Return (X, Y) of the center of cell containing provided text 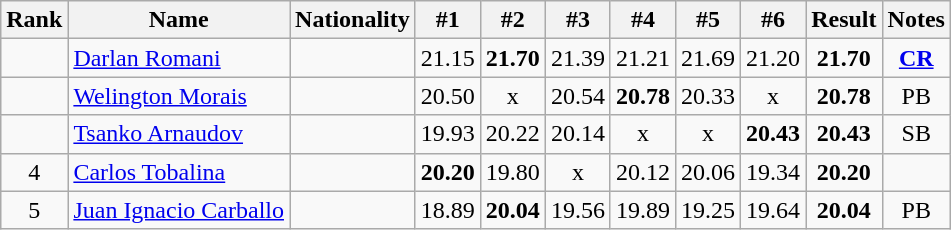
Welington Morais (179, 96)
Nationality (353, 20)
Notes (916, 20)
21.69 (708, 58)
#2 (512, 20)
#4 (642, 20)
19.93 (448, 134)
20.06 (708, 172)
20.50 (448, 96)
Juan Ignacio Carballo (179, 210)
Tsanko Arnaudov (179, 134)
SB (916, 134)
18.89 (448, 210)
Name (179, 20)
19.80 (512, 172)
Carlos Tobalina (179, 172)
20.54 (578, 96)
CR (916, 58)
Rank (34, 20)
21.21 (642, 58)
20.22 (512, 134)
19.34 (774, 172)
#6 (774, 20)
Result (844, 20)
19.89 (642, 210)
20.14 (578, 134)
21.15 (448, 58)
#3 (578, 20)
21.39 (578, 58)
#5 (708, 20)
19.25 (708, 210)
5 (34, 210)
4 (34, 172)
20.33 (708, 96)
20.12 (642, 172)
19.64 (774, 210)
19.56 (578, 210)
#1 (448, 20)
21.20 (774, 58)
Darlan Romani (179, 58)
